Scan for the cell matching the given text and deliver its (X, Y) coordinate at center. 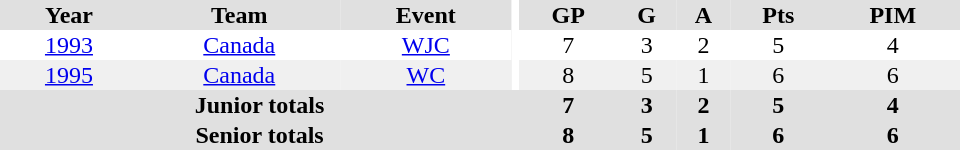
Pts (778, 15)
WC (426, 75)
Junior totals (260, 105)
PIM (893, 15)
G (646, 15)
Event (426, 15)
Team (240, 15)
A (704, 15)
1995 (69, 75)
WJC (426, 45)
GP (568, 15)
Year (69, 15)
1993 (69, 45)
Senior totals (260, 135)
